Determine the (x, y) coordinate at the center of the cell enclosing the given text.  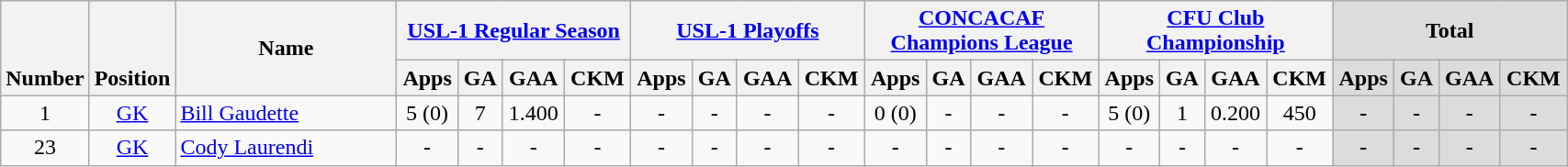
Name (287, 48)
7 (479, 113)
0.200 (1235, 113)
1.400 (533, 113)
Bill Gaudette (287, 113)
USL-1 Regular Season (514, 31)
CONCACAF Champions League (981, 31)
Position (132, 48)
450 (1300, 113)
0 (0) (895, 113)
Number (45, 48)
Total (1450, 31)
USL-1 Playoffs (748, 31)
23 (45, 148)
Cody Laurendi (287, 148)
CFU Club Championship (1216, 31)
